Return the (x, y) coordinate for the center point of the cell that contains the specified text.  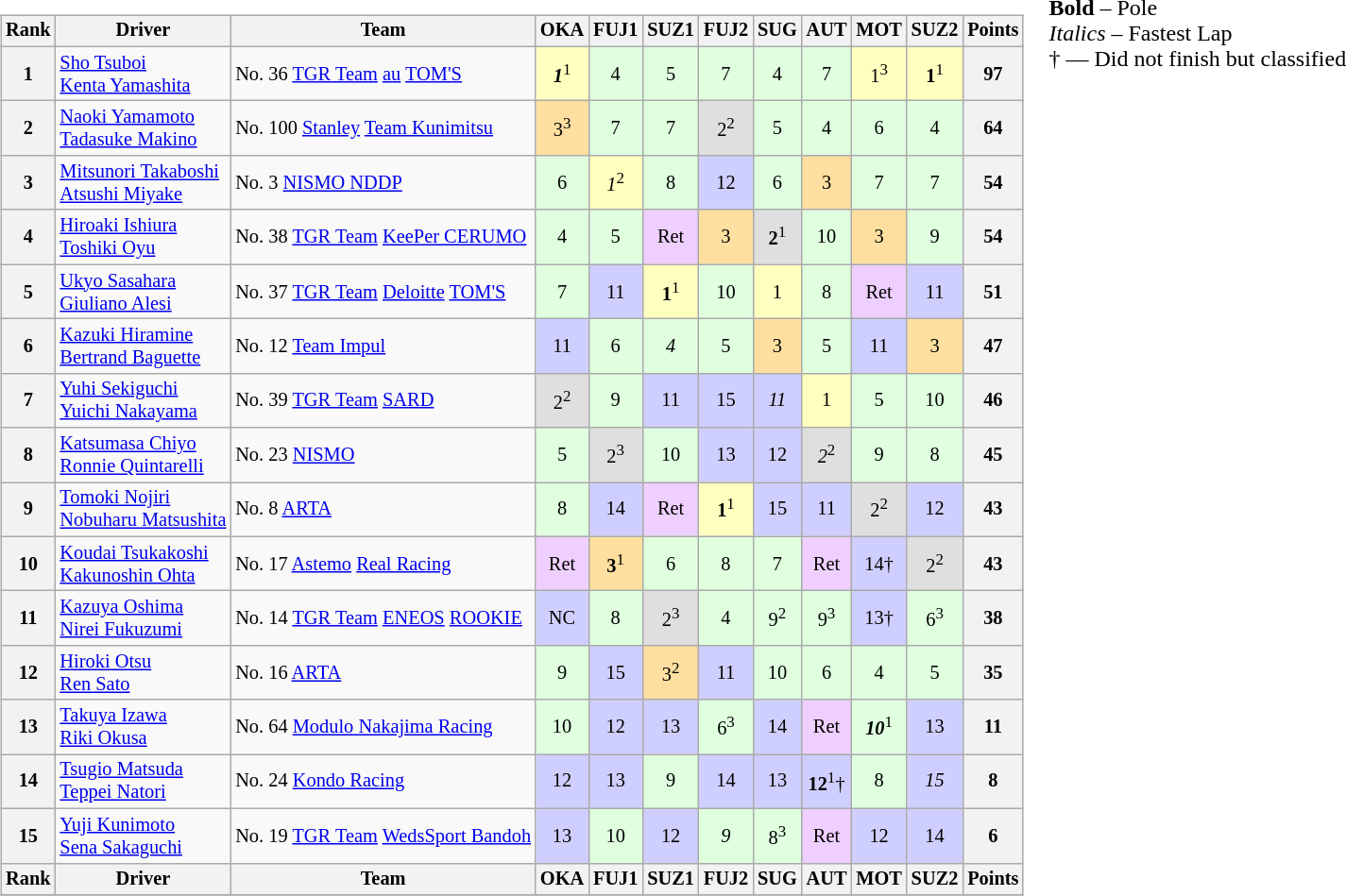
No. 14 TGR Team ENEOS ROOKIE (383, 618)
Tomoki Nojiri Nobuharu Matsushita (144, 510)
Ukyo Sasahara Giuliano Alesi (144, 292)
No. 38 TGR Team KeePer CERUMO (383, 237)
No. 100 Stanley Team Kunimitsu (383, 128)
64 (993, 128)
No. 3 NISMO NDDP (383, 183)
No. 64 Modulo Nakajima Racing (383, 727)
97 (993, 74)
Takuya Izawa Riki Okusa (144, 727)
Katsumasa Chiyo Ronnie Quintarelli (144, 455)
No. 39 TGR Team SARD (383, 400)
No. 12 Team Impul (383, 347)
Tsugio Matsuda Teppei Natori (144, 782)
Hiroaki Ishiura Toshiki Oyu (144, 237)
Naoki Yamamoto Tadasuke Makino (144, 128)
Yuhi Sekiguchi Yuichi Nakayama (144, 400)
92 (777, 618)
No. 23 NISMO (383, 455)
121† (827, 782)
31 (616, 564)
93 (827, 618)
Mitsunori Takaboshi Atsushi Miyake (144, 183)
51 (993, 292)
No. 36 TGR Team au TOM'S (383, 74)
101 (878, 727)
83 (777, 836)
No. 16 ARTA (383, 673)
Kazuya Oshima Nirei Fukuzumi (144, 618)
2 (28, 128)
38 (993, 618)
No. 17 Astemo Real Racing (383, 564)
47 (993, 347)
33 (562, 128)
No. 37 TGR Team Deloitte TOM'S (383, 292)
32 (671, 673)
21 (777, 237)
Hiroki Otsu Ren Sato (144, 673)
Yuji Kunimoto Sena Sakaguchi (144, 836)
14† (878, 564)
13† (878, 618)
No. 19 TGR Team WedsSport Bandoh (383, 836)
Koudai Tsukakoshi Kakunoshin Ohta (144, 564)
No. 8 ARTA (383, 510)
NC (562, 618)
Sho Tsuboi Kenta Yamashita (144, 74)
35 (993, 673)
No. 24 Kondo Racing (383, 782)
Kazuki Hiramine Bertrand Baguette (144, 347)
46 (993, 400)
45 (993, 455)
